Capture the cell that displays the provided text and extract its (X, Y) central coordinate. 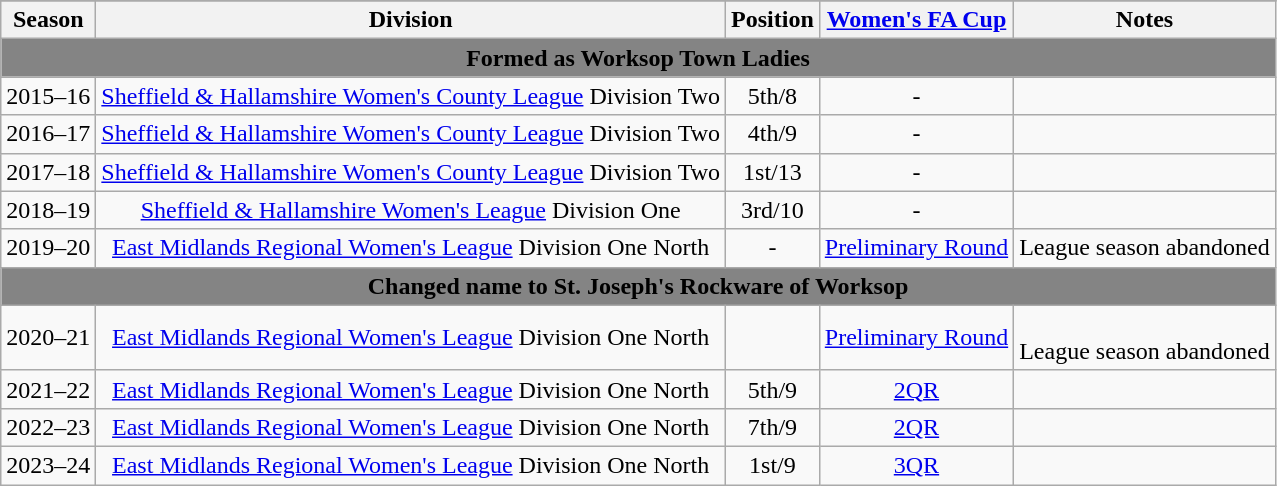
Notes (1145, 20)
5th/8 (773, 96)
Sheffield & Hallamshire Women's League Division One (411, 210)
Division (411, 20)
Position (773, 20)
Formed as Worksop Town Ladies (638, 58)
4th/9 (773, 134)
2019–20 (48, 248)
Season (48, 20)
2018–19 (48, 210)
1st/9 (773, 465)
3rd/10 (773, 210)
2023–24 (48, 465)
3QR (916, 465)
5th/9 (773, 389)
Changed name to St. Joseph's Rockware of Worksop (638, 286)
Women's FA Cup (916, 20)
7th/9 (773, 427)
2017–18 (48, 172)
2016–17 (48, 134)
2015–16 (48, 96)
2021–22 (48, 389)
2022–23 (48, 427)
1st/13 (773, 172)
2020–21 (48, 338)
